Search for the cell housing the specified text and yield its (X, Y) center coordinate. 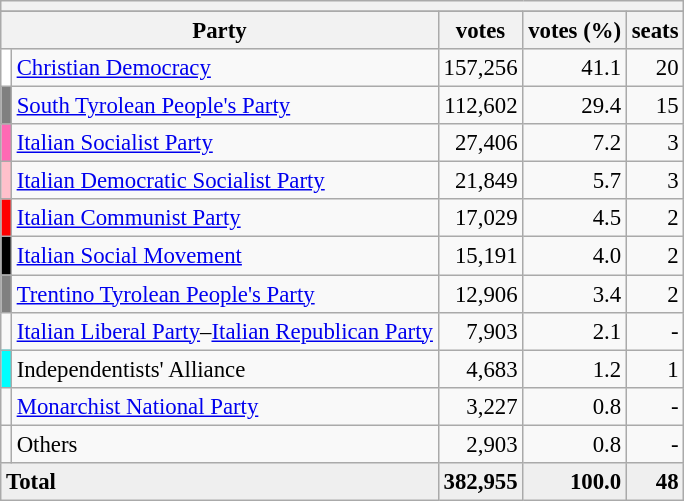
Christian Democracy (224, 68)
Italian Liberal Party–Italian Republican Party (224, 331)
4.5 (575, 219)
2,903 (480, 444)
Monarchist National Party (224, 406)
Italian Communist Party (224, 219)
3.4 (575, 294)
15 (654, 106)
100.0 (575, 482)
Party (220, 31)
112,602 (480, 106)
41.1 (575, 68)
Italian Social Movement (224, 256)
South Tyrolean People's Party (224, 106)
Others (224, 444)
Independentists' Alliance (224, 369)
157,256 (480, 68)
Italian Democratic Socialist Party (224, 181)
7,903 (480, 331)
Italian Socialist Party (224, 143)
1 (654, 369)
3,227 (480, 406)
382,955 (480, 482)
17,029 (480, 219)
12,906 (480, 294)
15,191 (480, 256)
seats (654, 31)
votes (%) (575, 31)
21,849 (480, 181)
Total (220, 482)
20 (654, 68)
5.7 (575, 181)
Trentino Tyrolean People's Party (224, 294)
2.1 (575, 331)
48 (654, 482)
votes (480, 31)
27,406 (480, 143)
29.4 (575, 106)
1.2 (575, 369)
4.0 (575, 256)
7.2 (575, 143)
4,683 (480, 369)
